Capture the cell that displays the provided text and extract its (x, y) central coordinate. 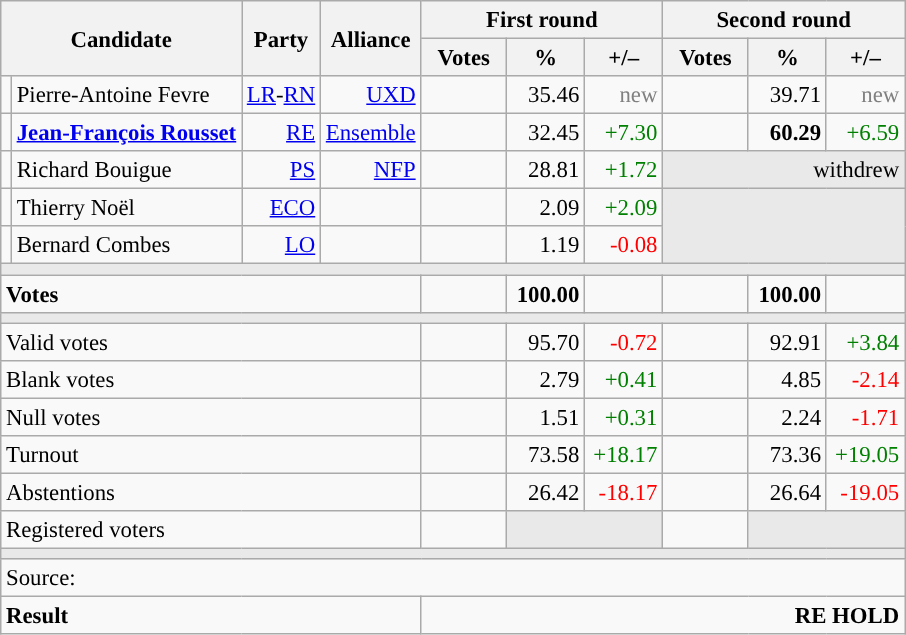
First round (542, 20)
-18.17 (624, 492)
NFP (371, 170)
-19.05 (865, 492)
-2.14 (865, 379)
28.81 (546, 170)
Result (211, 616)
Alliance (371, 38)
Abstentions (211, 492)
Richard Bouigue (126, 170)
-0.08 (624, 245)
Turnout (211, 455)
RE HOLD (663, 616)
26.42 (546, 492)
+1.72 (624, 170)
73.36 (787, 455)
4.85 (787, 379)
LR-RN (282, 95)
+19.05 (865, 455)
60.29 (787, 133)
RE (282, 133)
1.51 (546, 417)
92.91 (787, 342)
35.46 (546, 95)
1.19 (546, 245)
LO (282, 245)
Blank votes (211, 379)
PS (282, 170)
Bernard Combes (126, 245)
withdrew (784, 170)
+3.84 (865, 342)
73.58 (546, 455)
UXD (371, 95)
2.09 (546, 208)
Thierry Noël (126, 208)
Party (282, 38)
+0.41 (624, 379)
+18.17 (624, 455)
Second round (784, 20)
Jean-François Rousset (126, 133)
Pierre-Antoine Fevre (126, 95)
2.24 (787, 417)
39.71 (787, 95)
26.64 (787, 492)
32.45 (546, 133)
-1.71 (865, 417)
-0.72 (624, 342)
95.70 (546, 342)
Source: (453, 578)
ECO (282, 208)
Registered voters (211, 530)
Ensemble (371, 133)
Candidate (122, 38)
+2.09 (624, 208)
Null votes (211, 417)
2.79 (546, 379)
+6.59 (865, 133)
+7.30 (624, 133)
+0.31 (624, 417)
Valid votes (211, 342)
